Return the [X, Y] coordinate for the center point of the cell that contains the specified text.  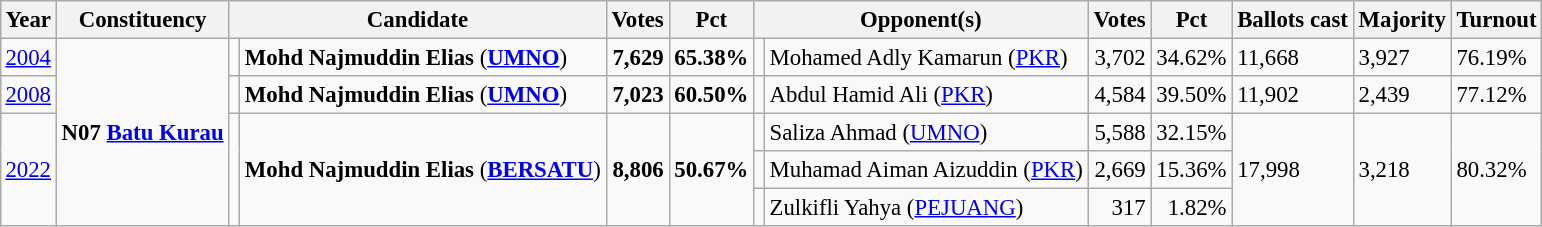
Mohamed Adly Kamarun (PKR) [926, 57]
1.82% [1192, 208]
34.62% [1192, 57]
8,806 [638, 170]
32.15% [1192, 133]
Muhamad Aiman Aizuddin (PKR) [926, 170]
2022 [28, 170]
Constituency [142, 20]
Opponent(s) [921, 20]
11,668 [1292, 57]
Candidate [418, 20]
65.38% [712, 57]
2,439 [1402, 95]
Ballots cast [1292, 20]
Zulkifli Yahya (PEJUANG) [926, 208]
15.36% [1192, 170]
77.12% [1496, 95]
2,669 [1120, 170]
Majority [1402, 20]
4,584 [1120, 95]
Saliza Ahmad (UMNO) [926, 133]
60.50% [712, 95]
3,927 [1402, 57]
Mohd Najmuddin Elias (BERSATU) [424, 170]
5,588 [1120, 133]
76.19% [1496, 57]
11,902 [1292, 95]
3,218 [1402, 170]
Abdul Hamid Ali (PKR) [926, 95]
N07 Batu Kurau [142, 132]
2004 [28, 57]
Year [28, 20]
7,629 [638, 57]
17,998 [1292, 170]
3,702 [1120, 57]
39.50% [1192, 95]
2008 [28, 95]
7,023 [638, 95]
50.67% [712, 170]
317 [1120, 208]
80.32% [1496, 170]
Turnout [1496, 20]
